Scan for the cell matching the given text and deliver its (X, Y) coordinate at center. 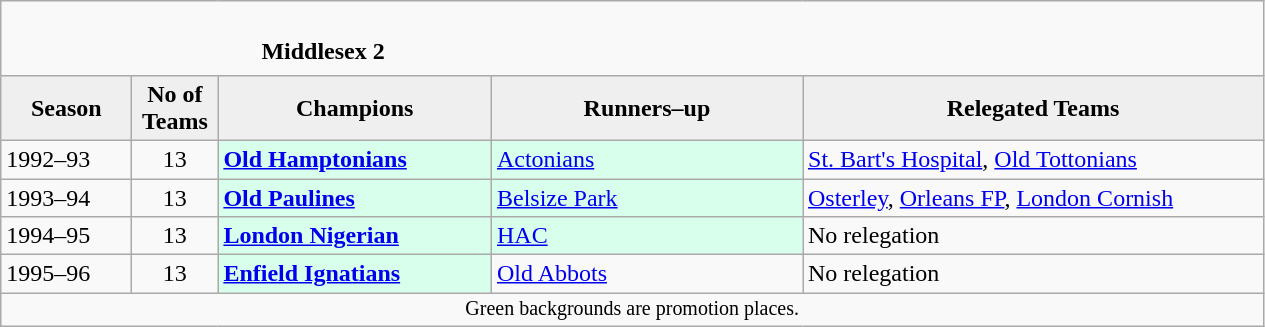
London Nigerian (355, 236)
Osterley, Orleans FP, London Cornish (1032, 197)
Old Hamptonians (355, 159)
Belsize Park (646, 197)
Old Paulines (355, 197)
HAC (646, 236)
Runners–up (646, 108)
1994–95 (66, 236)
Old Abbots (646, 274)
Actonians (646, 159)
Green backgrounds are promotion places. (632, 310)
Season (66, 108)
1993–94 (66, 197)
St. Bart's Hospital, Old Tottonians (1032, 159)
1995–96 (66, 274)
Relegated Teams (1032, 108)
Enfield Ignatians (355, 274)
No of Teams (175, 108)
Champions (355, 108)
1992–93 (66, 159)
